Identify which cell holds the provided text, then report its (x, y) central coordinate. 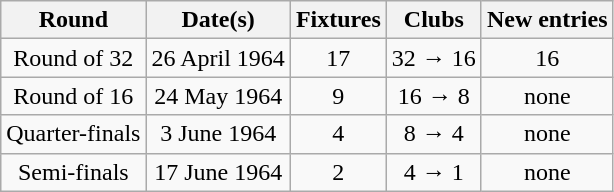
Quarter-finals (74, 134)
Round (74, 20)
3 June 1964 (218, 134)
17 June 1964 (218, 172)
Round of 32 (74, 58)
9 (338, 96)
32 → 16 (434, 58)
26 April 1964 (218, 58)
24 May 1964 (218, 96)
4 → 1 (434, 172)
17 (338, 58)
New entries (547, 20)
2 (338, 172)
4 (338, 134)
Round of 16 (74, 96)
Clubs (434, 20)
16 (547, 58)
Fixtures (338, 20)
Semi-finals (74, 172)
16 → 8 (434, 96)
Date(s) (218, 20)
8 → 4 (434, 134)
